Identify which cell holds the provided text, then report its [X, Y] central coordinate. 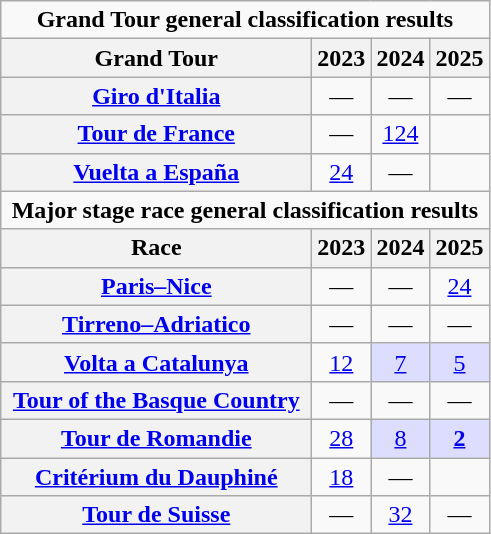
Race [156, 248]
5 [460, 362]
124 [400, 134]
32 [400, 515]
Tour of the Basque Country [156, 400]
Tour de Romandie [156, 438]
Tour de France [156, 134]
Vuelta a España [156, 172]
Grand Tour general classification results [245, 20]
Tour de Suisse [156, 515]
7 [400, 362]
2 [460, 438]
Giro d'Italia [156, 96]
Tirreno–Adriatico [156, 324]
18 [342, 477]
Paris–Nice [156, 286]
Major stage race general classification results [245, 210]
8 [400, 438]
Grand Tour [156, 58]
28 [342, 438]
Critérium du Dauphiné [156, 477]
Volta a Catalunya [156, 362]
12 [342, 362]
